From the cell containing the given text, extract its center point as [X, Y] coordinate. 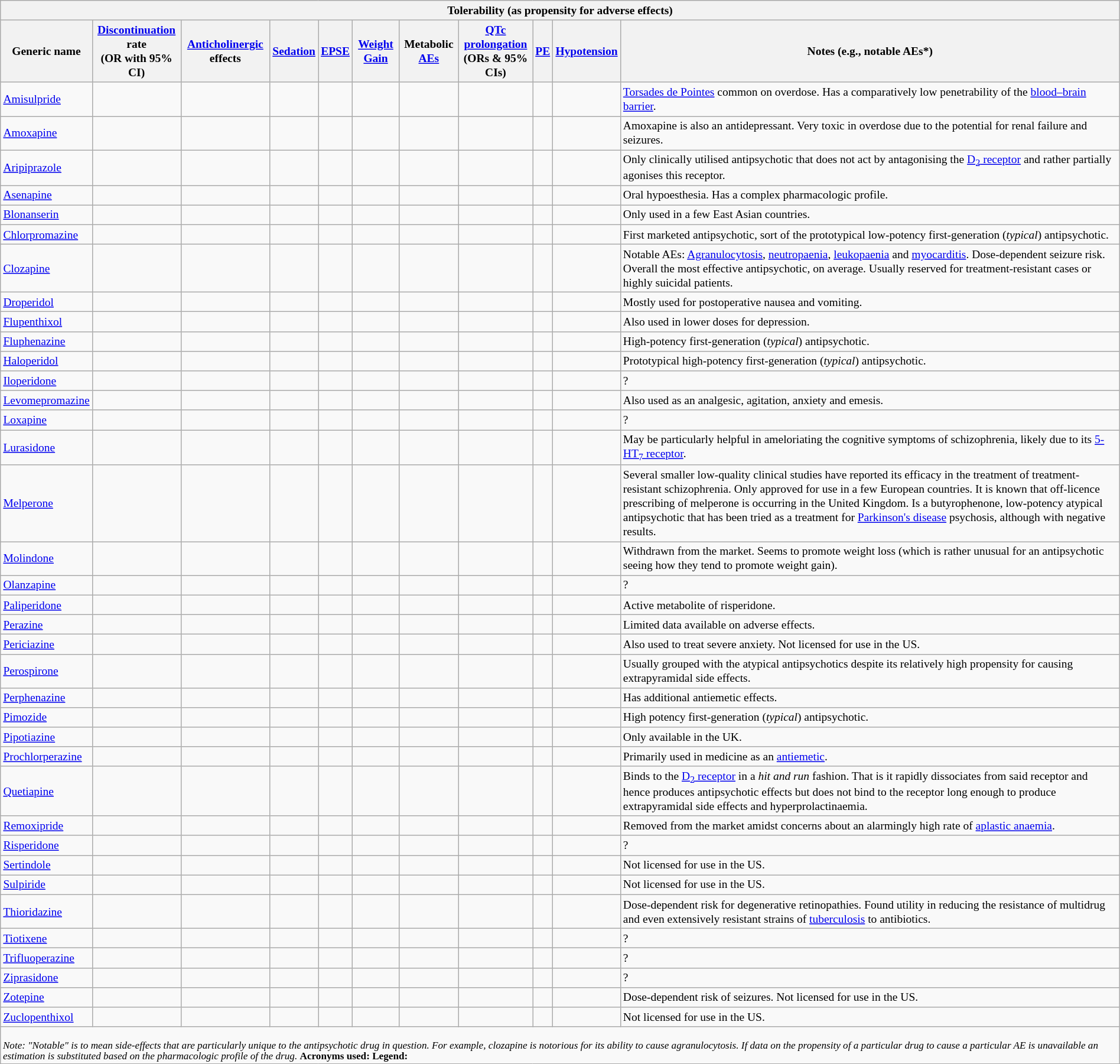
Sertindole [46, 865]
Only clinically utilised antipsychotic that does not act by antagonising the D2 receptor and rather partially agonises this receptor. [870, 168]
Oral hypoesthesia. Has a complex pharmacologic profile. [870, 195]
May be particularly helpful in ameloriating the cognitive symptoms of schizophrenia, likely due to its 5-HT7 receptor. [870, 448]
Generic name [46, 51]
Prochlorperazine [46, 756]
Paliperidone [46, 605]
Periciazine [46, 644]
EPSE [336, 51]
Only used in a few East Asian countries. [870, 215]
Perospirone [46, 671]
Trifluoperazine [46, 958]
Prototypical high-potency first-generation (typical) antipsychotic. [870, 362]
Iloperidone [46, 380]
Withdrawn from the market. Seems to promote weight loss (which is rather unusual for an antipsychotic seeing how they tend to promote weight gain). [870, 559]
Quetiapine [46, 791]
Fluphenazine [46, 341]
Perazine [46, 624]
Haloperidol [46, 362]
Discontinuation rate(OR with 95% CI) [136, 51]
PE [543, 51]
Ziprasidone [46, 977]
Also used as an analgesic, agitation, anxiety and emesis. [870, 401]
Pimozide [46, 717]
Loxapine [46, 419]
Thioridazine [46, 911]
Olanzapine [46, 585]
Remoxipride [46, 826]
Sedation [294, 51]
Amoxapine is also an antidepressant. Very toxic in overdose due to the potential for renal failure and seizures. [870, 134]
Droperidol [46, 302]
Hypotension [587, 51]
Zotepine [46, 997]
Clozapine [46, 268]
Primarily used in medicine as an antiemetic. [870, 756]
Sulpiride [46, 885]
Risperidone [46, 845]
Perphenazine [46, 697]
Notes (e.g., notable AEs*) [870, 51]
Torsades de Pointes common on overdose. Has a comparatively low penetrability of the blood–brain barrier. [870, 99]
Levomepromazine [46, 401]
Pipotiazine [46, 737]
Usually grouped with the atypical antipsychotics despite its relatively high propensity for causing extrapyramidal side effects. [870, 671]
Dose-dependent risk of seizures. Not licensed for use in the US. [870, 997]
Limited data available on adverse effects. [870, 624]
Also used to treat severe anxiety. Not licensed for use in the US. [870, 644]
Flupenthixol [46, 321]
Weight Gain [376, 51]
High potency first-generation (typical) antipsychotic. [870, 717]
First marketed antipsychotic, sort of the prototypical low-potency first-generation (typical) antipsychotic. [870, 234]
Chlorpromazine [46, 234]
Amisulpride [46, 99]
Metabolic AEs [429, 51]
Also used in lower doses for depression. [870, 321]
Amoxapine [46, 134]
Asenapine [46, 195]
Only available in the UK. [870, 737]
Molindone [46, 559]
Mostly used for postoperative nausea and vomiting. [870, 302]
Anticholinergic effects [226, 51]
Tolerability (as propensity for adverse effects) [560, 11]
Active metabolite of risperidone. [870, 605]
High-potency first-generation (typical) antipsychotic. [870, 341]
Tiotixene [46, 938]
Removed from the market amidst concerns about an alarmingly high rate of aplastic anaemia. [870, 826]
Blonanserin [46, 215]
Aripiprazole [46, 168]
Melperone [46, 503]
Lurasidone [46, 448]
QTc prolongation(ORs & 95% CIs) [495, 51]
Has additional antiemetic effects. [870, 697]
Zuclopenthixol [46, 1017]
